For the text-containing cell, return its midpoint in [X, Y] coordinate format. 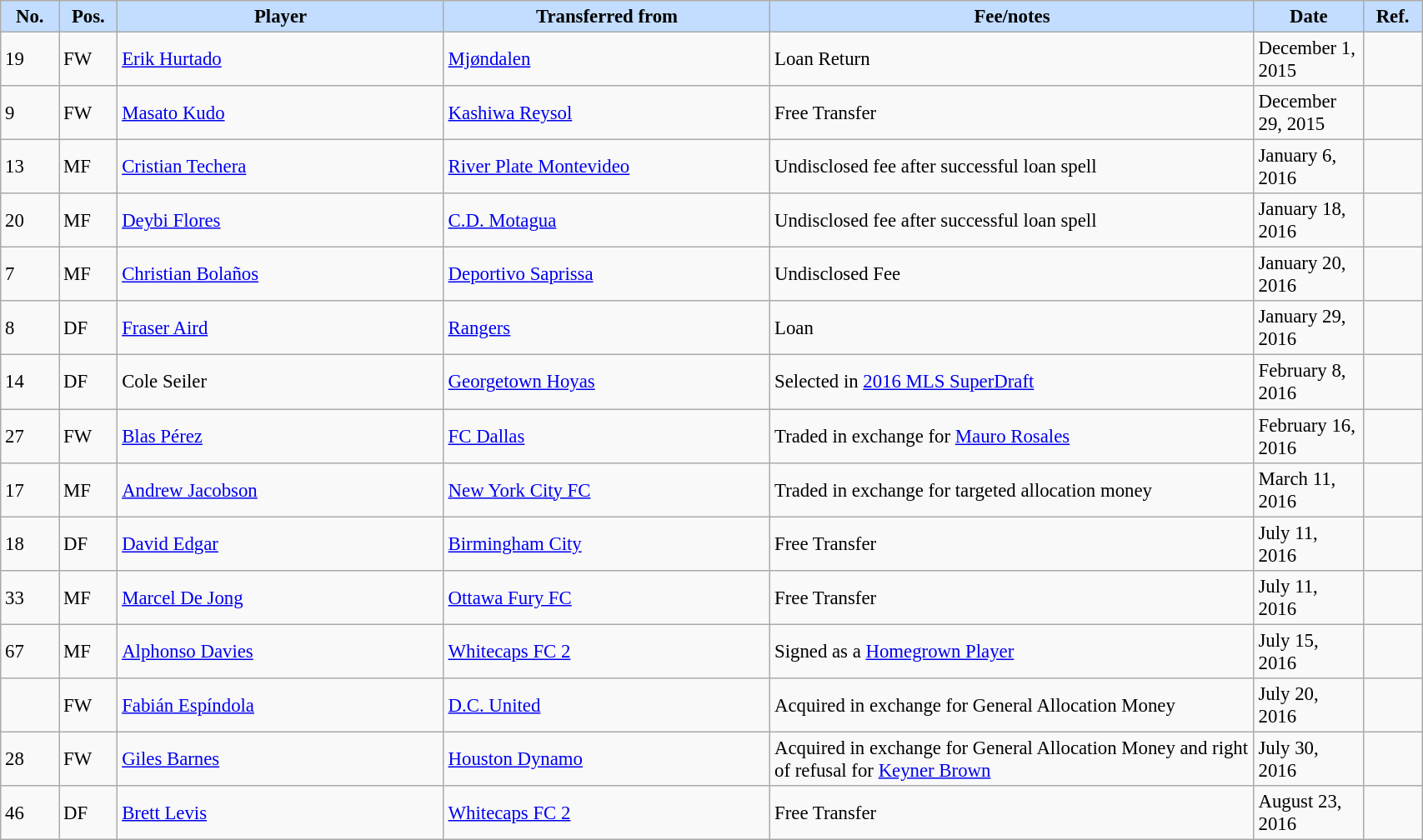
February 16, 2016 [1309, 437]
Transferred from [607, 17]
January 18, 2016 [1309, 220]
Alphonso Davies [280, 652]
Cristian Techera [280, 167]
Pos. [88, 17]
July 30, 2016 [1309, 758]
67 [30, 652]
December 29, 2015 [1309, 113]
Undisclosed Fee [1012, 275]
8 [30, 328]
20 [30, 220]
27 [30, 437]
Ottawa Fury FC [607, 597]
Rangers [607, 328]
Fee/notes [1012, 17]
August 23, 2016 [1309, 813]
Player [280, 17]
Marcel De Jong [280, 597]
Date [1309, 17]
FC Dallas [607, 437]
Signed as a Homegrown Player [1012, 652]
D.C. United [607, 705]
No. [30, 17]
David Edgar [280, 543]
July 20, 2016 [1309, 705]
Loan Return [1012, 60]
19 [30, 60]
Christian Bolaños [280, 275]
December 1, 2015 [1309, 60]
Traded in exchange for targeted allocation money [1012, 490]
Loan [1012, 328]
Ref. [1393, 17]
46 [30, 813]
Georgetown Hoyas [607, 382]
New York City FC [607, 490]
7 [30, 275]
9 [30, 113]
January 20, 2016 [1309, 275]
Masato Kudo [280, 113]
February 8, 2016 [1309, 382]
Giles Barnes [280, 758]
March 11, 2016 [1309, 490]
Houston Dynamo [607, 758]
28 [30, 758]
C.D. Motagua [607, 220]
Deybi Flores [280, 220]
Kashiwa Reysol [607, 113]
Traded in exchange for Mauro Rosales [1012, 437]
33 [30, 597]
Blas Pérez [280, 437]
Fraser Aird [280, 328]
13 [30, 167]
Cole Seiler [280, 382]
18 [30, 543]
14 [30, 382]
17 [30, 490]
Birmingham City [607, 543]
Acquired in exchange for General Allocation Money and right of refusal for Keyner Brown [1012, 758]
Andrew Jacobson [280, 490]
Acquired in exchange for General Allocation Money [1012, 705]
Selected in 2016 MLS SuperDraft [1012, 382]
Erik Hurtado [280, 60]
Mjøndalen [607, 60]
Fabián Espíndola [280, 705]
July 15, 2016 [1309, 652]
River Plate Montevideo [607, 167]
January 6, 2016 [1309, 167]
Brett Levis [280, 813]
January 29, 2016 [1309, 328]
Deportivo Saprissa [607, 275]
